Provide the (x, y) coordinate of the cell's center where the given text is located.  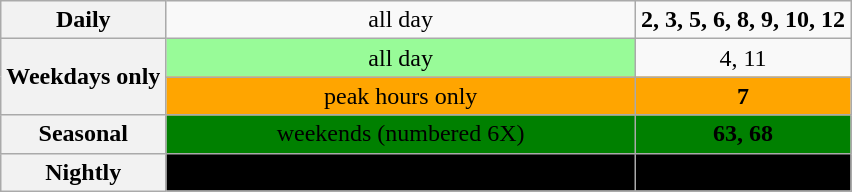
weekends (numbered 6X) (401, 134)
N0 (742, 172)
Daily (84, 20)
Weekdays only (84, 77)
63, 68 (742, 134)
peak hours only (401, 96)
7 (742, 96)
Seasonal (84, 134)
2, 3, 5, 6, 8, 9, 10, 12 (742, 20)
seasonal on weekends or during local festivities (401, 172)
Nightly (84, 172)
4, 11 (742, 58)
